Output the (X, Y) coordinate of the center of the cell containing the given text.  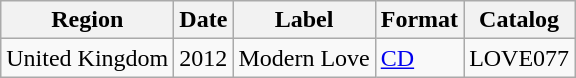
Modern Love (304, 58)
United Kingdom (88, 58)
LOVE077 (520, 58)
Catalog (520, 20)
Date (204, 20)
CD (419, 58)
Label (304, 20)
2012 (204, 58)
Format (419, 20)
Region (88, 20)
